Find where the given text appears and provide that cell's center as [X, Y] coordinate. 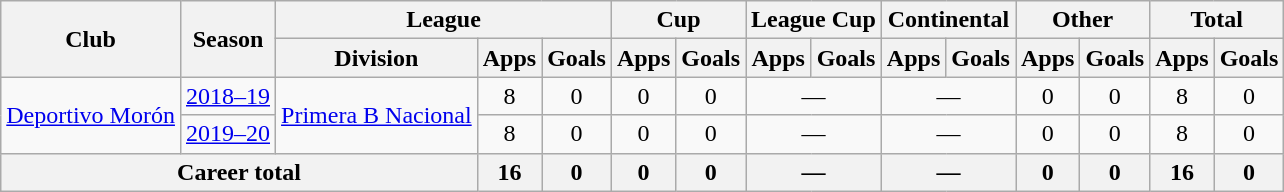
Deportivo Morón [91, 115]
2019–20 [228, 134]
Division [377, 58]
Club [91, 39]
Career total [239, 172]
Total [1217, 20]
Cup [678, 20]
Continental [948, 20]
Primera B Nacional [377, 115]
2018–19 [228, 96]
Season [228, 39]
Other [1083, 20]
League Cup [814, 20]
League [444, 20]
